Scan for the cell matching the given text and deliver its [X, Y] coordinate at center. 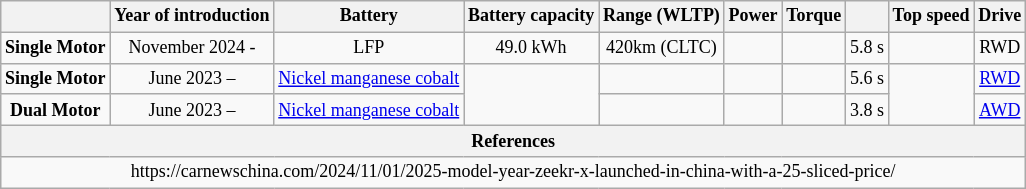
Power [753, 16]
Drive [1000, 16]
AWD [1000, 110]
https://carnewschina.com/2024/11/01/2025-model-year-zeekr-x-launched-in-china-with-a-25-sliced-price/ [514, 172]
420km (CLTC) [662, 48]
49.0 kWh [532, 48]
Year of introduction [192, 16]
3.8 s [868, 110]
Dual Motor [56, 110]
Battery capacity [532, 16]
5.8 s [868, 48]
5.6 s [868, 78]
Torque [814, 16]
Battery [369, 16]
November 2024 - [192, 48]
Range (WLTP) [662, 16]
LFP [369, 48]
Top speed [931, 16]
References [514, 140]
